Extract the (X, Y) coordinate from the center of the cell holding the provided text.  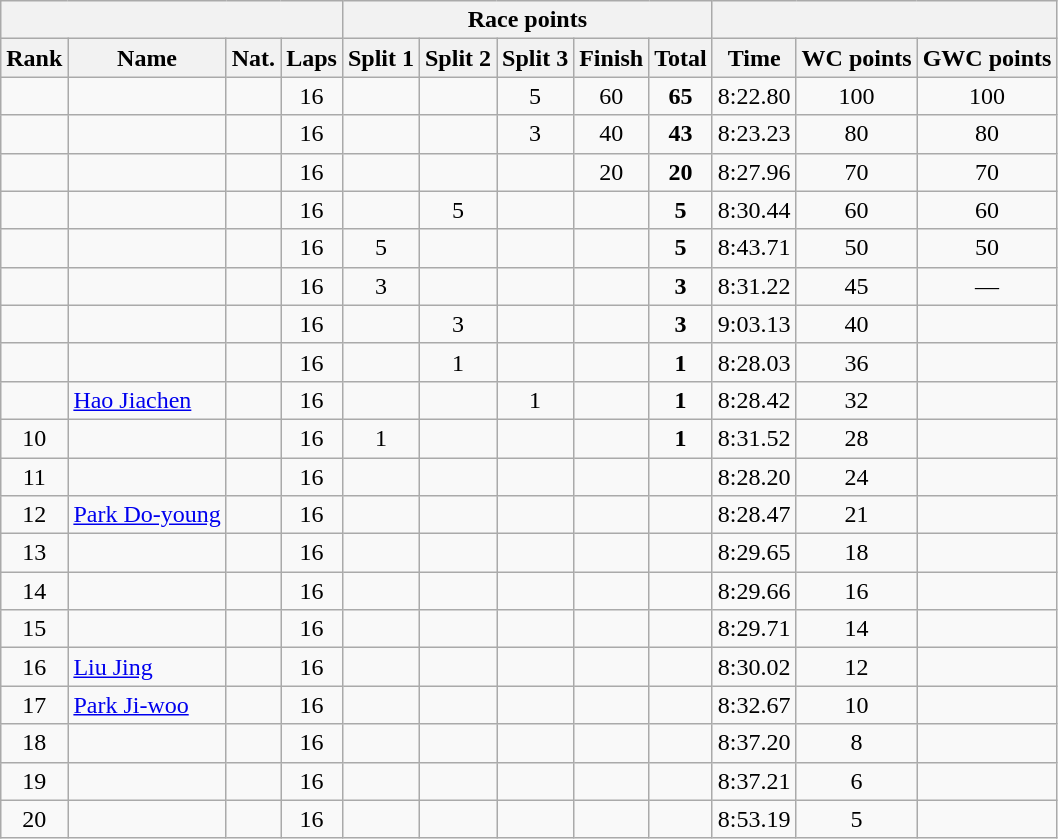
43 (681, 134)
17 (34, 705)
Park Ji-woo (147, 705)
Nat. (253, 58)
8:37.20 (754, 743)
8:43.71 (754, 248)
8:28.20 (754, 477)
8:29.65 (754, 553)
Race points (527, 20)
Park Do-young (147, 515)
8:31.52 (754, 438)
8:28.03 (754, 362)
11 (34, 477)
8:28.42 (754, 400)
28 (856, 438)
8:31.22 (754, 286)
Liu Jing (147, 667)
45 (856, 286)
15 (34, 629)
Name (147, 58)
21 (856, 515)
Hao Jiachen (147, 400)
8:30.02 (754, 667)
8:37.21 (754, 781)
8:22.80 (754, 96)
65 (681, 96)
6 (856, 781)
Split 2 (458, 58)
Finish (612, 58)
8:30.44 (754, 210)
36 (856, 362)
GWC points (987, 58)
9:03.13 (754, 324)
Laps (312, 58)
8:53.19 (754, 819)
32 (856, 400)
24 (856, 477)
8:32.67 (754, 705)
Split 3 (536, 58)
8:27.96 (754, 172)
Split 1 (380, 58)
— (987, 286)
8:28.47 (754, 515)
Rank (34, 58)
Time (754, 58)
8:29.66 (754, 591)
19 (34, 781)
WC points (856, 58)
8 (856, 743)
8:23.23 (754, 134)
8:29.71 (754, 629)
13 (34, 553)
Total (681, 58)
